Detect which cell encompasses the target text, then output its [x, y] center coordinate. 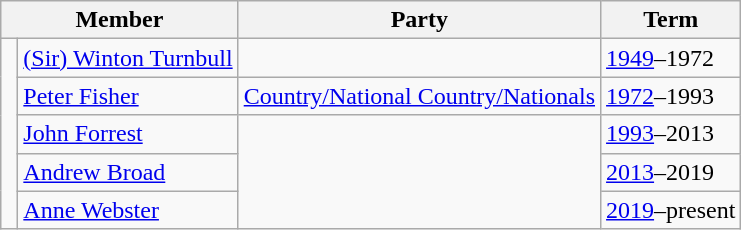
1993–2013 [671, 134]
(Sir) Winton Turnbull [128, 58]
1949–1972 [671, 58]
Andrew Broad [128, 172]
Peter Fisher [128, 96]
2019–present [671, 210]
Member [120, 20]
2013–2019 [671, 172]
Term [671, 20]
Party [419, 20]
Anne Webster [128, 210]
John Forrest [128, 134]
1972–1993 [671, 96]
Country/National Country/Nationals [419, 96]
